Return [x, y] of the center of cell containing provided text 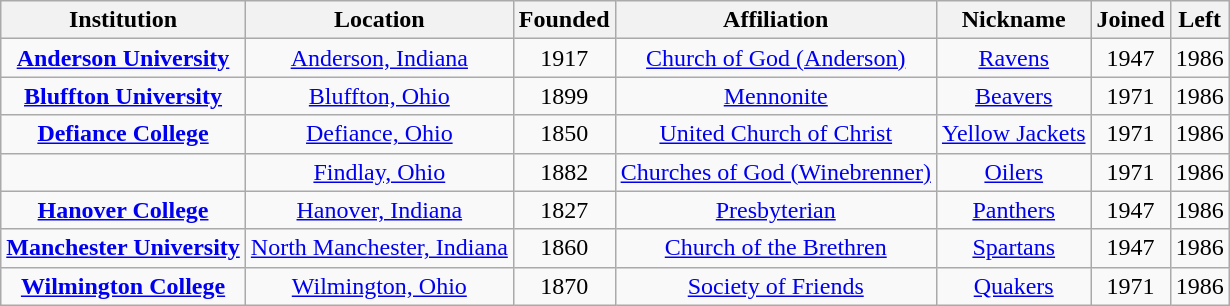
Defiance, Ohio [379, 134]
Wilmington College [124, 286]
1882 [564, 172]
Church of God (Anderson) [776, 58]
Bluffton University [124, 96]
Manchester University [124, 248]
Ravens [1014, 58]
Findlay, Ohio [379, 172]
1917 [564, 58]
Churches of God (Winebrenner) [776, 172]
Affiliation [776, 20]
1870 [564, 286]
1827 [564, 210]
Anderson University [124, 58]
Bluffton, Ohio [379, 96]
Joined [1130, 20]
Hanover, Indiana [379, 210]
Anderson, Indiana [379, 58]
1899 [564, 96]
Beavers [1014, 96]
Spartans [1014, 248]
Oilers [1014, 172]
United Church of Christ [776, 134]
Defiance College [124, 134]
Panthers [1014, 210]
Founded [564, 20]
Mennonite [776, 96]
Location [379, 20]
North Manchester, Indiana [379, 248]
Hanover College [124, 210]
1850 [564, 134]
Wilmington, Ohio [379, 286]
Presbyterian [776, 210]
Yellow Jackets [1014, 134]
Church of the Brethren [776, 248]
1860 [564, 248]
Quakers [1014, 286]
Society of Friends [776, 286]
Nickname [1014, 20]
Institution [124, 20]
Left [1200, 20]
